Pinpoint the cell where the given text exists, returning its (X, Y) midpoint coordinate. 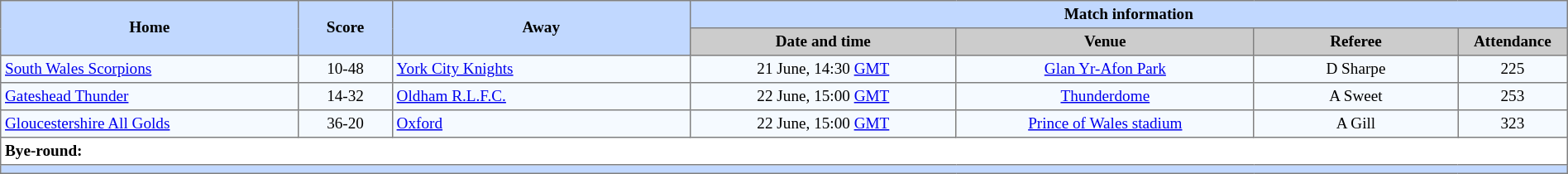
Thunderdome (1105, 96)
225 (1513, 70)
Away (541, 28)
21 June, 14:30 GMT (823, 70)
323 (1513, 124)
Prince of Wales stadium (1105, 124)
Venue (1105, 41)
Attendance (1513, 41)
Gloucestershire All Golds (150, 124)
Referee (1355, 41)
A Sweet (1355, 96)
Bye-round: (784, 151)
D Sharpe (1355, 70)
Score (346, 28)
York City Knights (541, 70)
Match information (1128, 15)
14-32 (346, 96)
South Wales Scorpions (150, 70)
A Gill (1355, 124)
Date and time (823, 41)
Gateshead Thunder (150, 96)
Glan Yr-Afon Park (1105, 70)
Oxford (541, 124)
Oldham R.L.F.C. (541, 96)
10-48 (346, 70)
36-20 (346, 124)
Home (150, 28)
253 (1513, 96)
